Detect which cell encompasses the target text, then output its (X, Y) center coordinate. 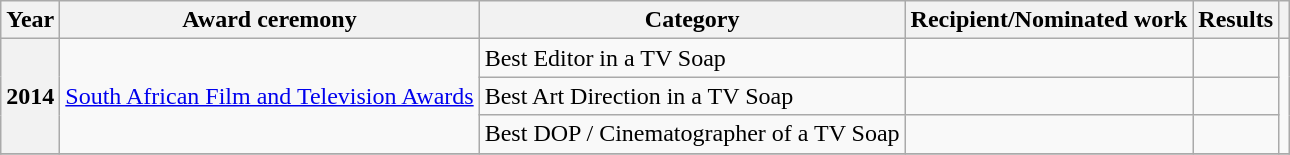
South African Film and Television Awards (270, 96)
2014 (30, 96)
Best Editor in a TV Soap (692, 58)
Category (692, 20)
Best DOP / Cinematographer of a TV Soap (692, 134)
Year (30, 20)
Results (1236, 20)
Recipient/Nominated work (1049, 20)
Award ceremony (270, 20)
Best Art Direction in a TV Soap (692, 96)
